Extract the [X, Y] coordinate from the center of the cell holding the provided text.  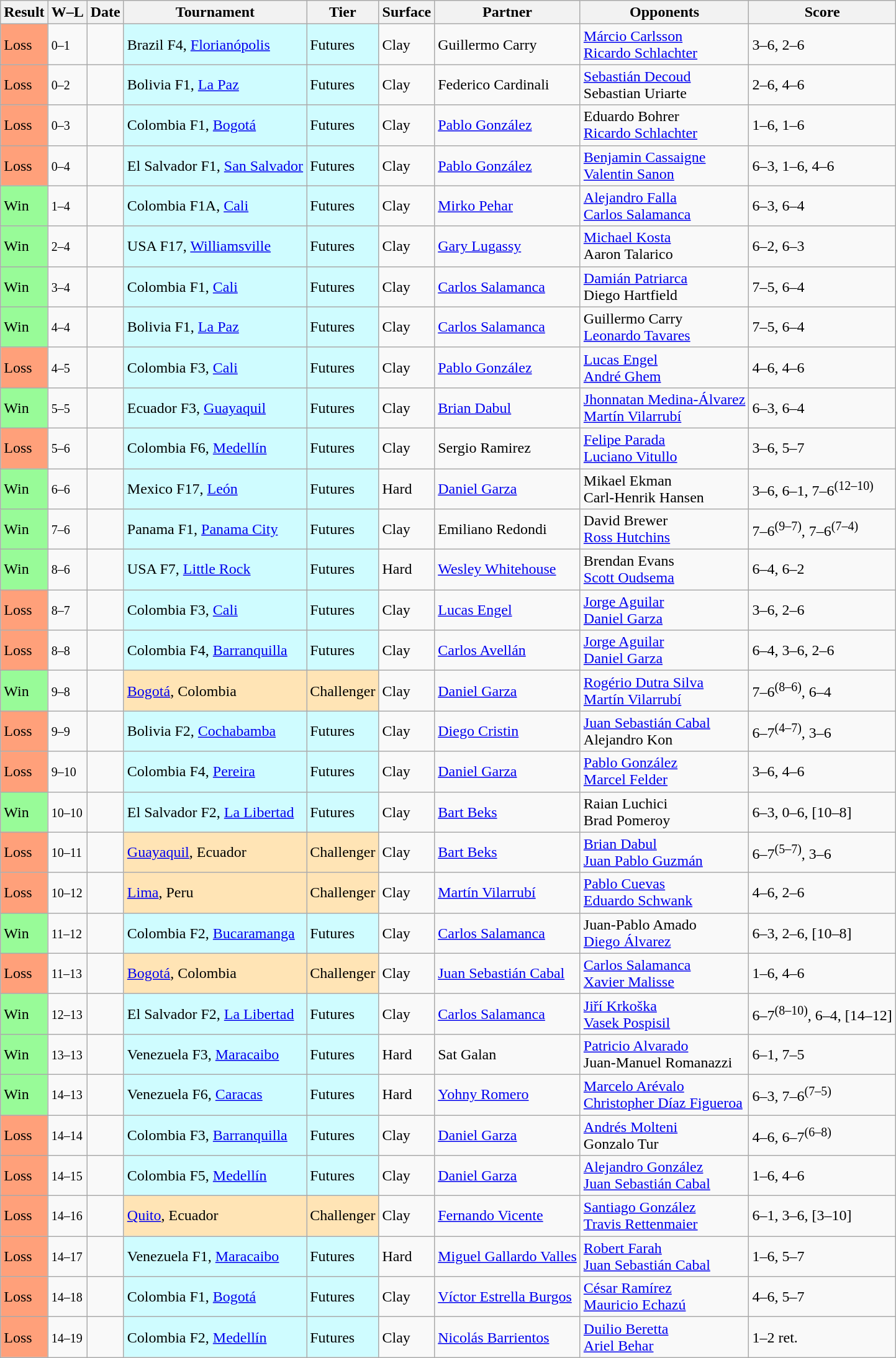
Brazil F4, Florianópolis [215, 45]
Lucas Engel [508, 610]
Felipe Parada Luciano Vitullo [664, 448]
Carlos Salamanca Xavier Malisse [664, 974]
Guillermo Carry Leonardo Tavares [664, 327]
Juan Sebastián Cabal Alejandro Kon [664, 731]
Alejandro Falla Carlos Salamanca [664, 206]
Martín Vilarrubí [508, 893]
6–3, 0–6, [10–8] [822, 812]
Ecuador F3, Guayaquil [215, 407]
3–4 [67, 287]
Sebastián Decoud Sebastian Uriarte [664, 84]
3–6, 4–6 [822, 771]
Damián Patriarca Diego Hartfield [664, 287]
Fernando Vicente [508, 1216]
Venezuela F1, Maracaibo [215, 1257]
Benjamin Cassaigne Valentin Sanon [664, 165]
Víctor Estrella Burgos [508, 1297]
Brian Dabul [508, 407]
14–18 [67, 1297]
Date [106, 12]
3–6, 6–1, 7–6(12–10) [822, 488]
6–7(4–7), 3–6 [822, 731]
6–1, 7–5 [822, 1054]
14–19 [67, 1338]
Brian Dabul Juan Pablo Guzmán [664, 852]
12–13 [67, 1013]
Santiago González Travis Rettenmaier [664, 1216]
11–13 [67, 974]
Marcelo Arévalo Christopher Díaz Figueroa [664, 1094]
Nicolás Barrientos [508, 1338]
Brendan Evans Scott Oudsema [664, 570]
USA F17, Williamsville [215, 246]
Pablo González Marcel Felder [664, 771]
Diego Cristin [508, 731]
Colombia F1, Cali [215, 287]
14–15 [67, 1176]
8–7 [67, 610]
Duilio Beretta Ariel Behar [664, 1338]
Partner [508, 12]
Michael Kosta Aaron Talarico [664, 246]
Venezuela F6, Caracas [215, 1094]
Lucas Engel André Ghem [664, 368]
11–12 [67, 933]
Eduardo Bohrer Ricardo Schlachter [664, 125]
1–6, 1–6 [822, 125]
Yohny Romero [508, 1094]
Bolivia F2, Cochabamba [215, 731]
Jiří Krkoška Vasek Pospisil [664, 1013]
7–6(9–7), 7–6(7–4) [822, 529]
Mikael Ekman Carl-Henrik Hansen [664, 488]
Rogério Dutra Silva Martín Vilarrubí [664, 690]
1–2 ret. [822, 1338]
Patricio Alvarado Juan-Manuel Romanazzi [664, 1054]
Guayaquil, Ecuador [215, 852]
Juan-Pablo Amado Diego Álvarez [664, 933]
6–1, 3–6, [3–10] [822, 1216]
7–6(8–6), 6–4 [822, 690]
Colombia F4, Barranquilla [215, 651]
Colombia F2, Medellín [215, 1338]
Opponents [664, 12]
César Ramírez Mauricio Echazú [664, 1297]
6–3, 2–6, [10–8] [822, 933]
Colombia F1A, Cali [215, 206]
Guillermo Carry [508, 45]
Pablo Cuevas Eduardo Schwank [664, 893]
6–2, 6–3 [822, 246]
2–4 [67, 246]
Tier [343, 12]
Andrés Molteni Gonzalo Tur [664, 1135]
Miguel Gallardo Valles [508, 1257]
5–5 [67, 407]
8–8 [67, 651]
6–7(8–10), 6–4, [14–12] [822, 1013]
0–3 [67, 125]
Score [822, 12]
W–L [67, 12]
7–6 [67, 529]
Panama F1, Panama City [215, 529]
Jhonnatan Medina-Álvarez Martín Vilarrubí [664, 407]
Lima, Peru [215, 893]
Gary Lugassy [508, 246]
14–13 [67, 1094]
Tournament [215, 12]
8–6 [67, 570]
1–6, 5–7 [822, 1257]
Colombia F6, Medellín [215, 448]
Colombia F4, Pereira [215, 771]
Carlos Avellán [508, 651]
5–6 [67, 448]
10–12 [67, 893]
4–6, 5–7 [822, 1297]
Alejandro González Juan Sebastián Cabal [664, 1176]
Juan Sebastián Cabal [508, 974]
4–6, 6–7(6–8) [822, 1135]
Emiliano Redondi [508, 529]
13–13 [67, 1054]
6–4, 3–6, 2–6 [822, 651]
Federico Cardinali [508, 84]
6–3, 7–6(7–5) [822, 1094]
Quito, Ecuador [215, 1216]
0–2 [67, 84]
Colombia F5, Medellín [215, 1176]
Surface [407, 12]
3–6, 5–7 [822, 448]
6–7(5–7), 3–6 [822, 852]
14–17 [67, 1257]
Colombia F2, Bucaramanga [215, 933]
9–10 [67, 771]
Robert Farah Juan Sebastián Cabal [664, 1257]
9–9 [67, 731]
Márcio Carlsson Ricardo Schlachter [664, 45]
4–4 [67, 327]
El Salvador F1, San Salvador [215, 165]
10–10 [67, 812]
2–6, 4–6 [822, 84]
Wesley Whitehouse [508, 570]
Mexico F17, León [215, 488]
10–11 [67, 852]
Colombia F3, Barranquilla [215, 1135]
Mirko Pehar [508, 206]
9–8 [67, 690]
14–14 [67, 1135]
USA F7, Little Rock [215, 570]
6–6 [67, 488]
14–16 [67, 1216]
4–5 [67, 368]
4–6, 4–6 [822, 368]
1–4 [67, 206]
6–4, 6–2 [822, 570]
6–3, 1–6, 4–6 [822, 165]
0–4 [67, 165]
4–6, 2–6 [822, 893]
0–1 [67, 45]
Result [24, 12]
Raian Luchici Brad Pomeroy [664, 812]
David Brewer Ross Hutchins [664, 529]
Sat Galan [508, 1054]
Venezuela F3, Maracaibo [215, 1054]
Sergio Ramirez [508, 448]
